Scan for the cell matching the given text and deliver its [x, y] coordinate at center. 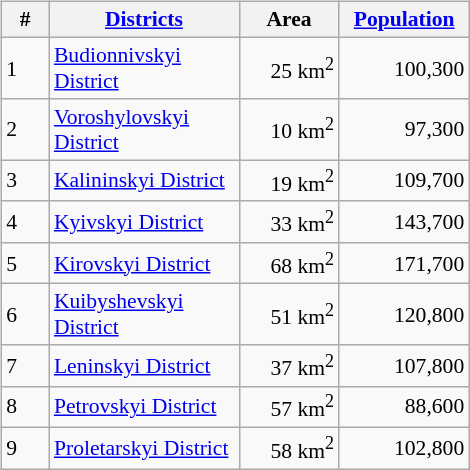
Voroshylovskyi District [144, 130]
4 [25, 222]
88,600 [404, 406]
Petrovskyi District [144, 406]
2 [25, 130]
120,800 [404, 314]
171,700 [404, 262]
143,700 [404, 222]
25 km2 [289, 68]
19 km2 [289, 180]
102,800 [404, 448]
3 [25, 180]
100,300 [404, 68]
Leninskyi District [144, 366]
107,800 [404, 366]
Population [404, 20]
Kuibyshevskyi District [144, 314]
58 km2 [289, 448]
68 km2 [289, 262]
1 [25, 68]
Districts [144, 20]
37 km2 [289, 366]
5 [25, 262]
Kyivskyi District [144, 222]
Budionnivskyi District [144, 68]
# [25, 20]
7 [25, 366]
33 km2 [289, 222]
57 km2 [289, 406]
97,300 [404, 130]
10 km2 [289, 130]
8 [25, 406]
Kalininskyi District [144, 180]
Proletarskyi District [144, 448]
109,700 [404, 180]
Kirovskyi District [144, 262]
51 km2 [289, 314]
9 [25, 448]
6 [25, 314]
Area [289, 20]
